For the text-containing cell, return its midpoint in (x, y) coordinate format. 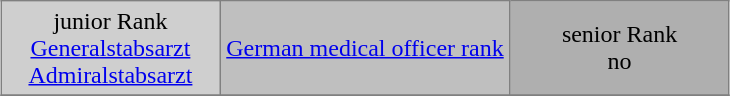
German medical officer rank (366, 48)
junior RankGeneralstabsarzt Admiralstabsarzt (110, 48)
senior Rankno (619, 48)
